Provide the (x, y) coordinate of the cell's center where the given text is located.  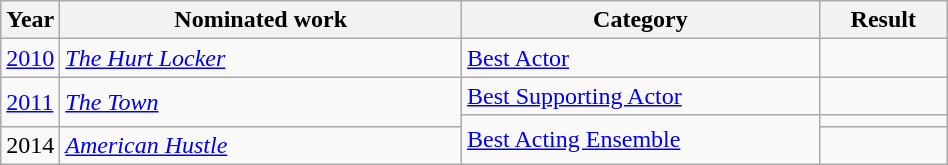
Result (883, 20)
2014 (30, 145)
2011 (30, 102)
Best Acting Ensemble (641, 140)
The Town (261, 102)
American Hustle (261, 145)
2010 (30, 58)
Best Supporting Actor (641, 96)
Category (641, 20)
Year (30, 20)
The Hurt Locker (261, 58)
Best Actor (641, 58)
Nominated work (261, 20)
